Pinpoint the cell where the given text exists, returning its (X, Y) midpoint coordinate. 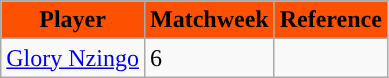
Player (73, 20)
6 (209, 58)
Matchweek (209, 20)
Glory Nzingo (73, 58)
Reference (330, 20)
